Search for the cell housing the specified text and yield its (x, y) center coordinate. 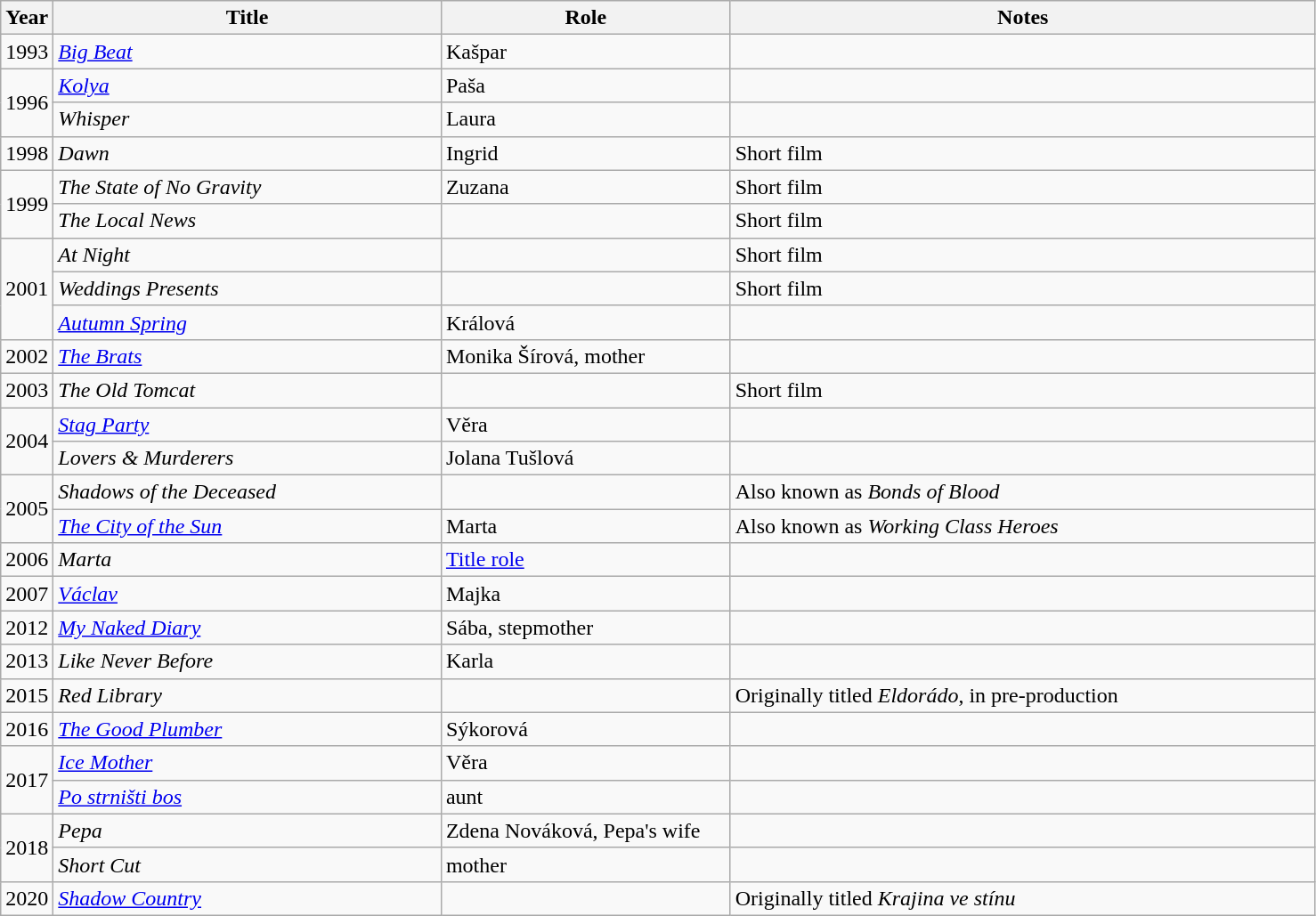
Zuzana (586, 187)
2003 (27, 390)
1999 (27, 204)
2015 (27, 695)
Role (586, 18)
Whisper (248, 119)
2006 (27, 560)
2012 (27, 628)
Originally titled Krajina ve stínu (1022, 898)
Title role (586, 560)
Pepa (248, 831)
Shadow Country (248, 898)
Year (27, 18)
Also known as Bonds of Blood (1022, 492)
2007 (27, 594)
1996 (27, 102)
Majka (586, 594)
2004 (27, 442)
Weddings Presents (248, 288)
1998 (27, 153)
Sýkorová (586, 729)
Sába, stepmother (586, 628)
The Local News (248, 221)
The Old Tomcat (248, 390)
Ice Mother (248, 763)
2016 (27, 729)
Paša (586, 85)
Big Beat (248, 52)
Short Cut (248, 864)
Like Never Before (248, 661)
Stag Party (248, 425)
Lovers & Murderers (248, 458)
Ingrid (586, 153)
Po strništi bos (248, 797)
Title (248, 18)
At Night (248, 255)
Autumn Spring (248, 322)
Jolana Tušlová (586, 458)
Zdena Nováková, Pepa's wife (586, 831)
The State of No Gravity (248, 187)
The City of the Sun (248, 526)
2018 (27, 847)
My Naked Diary (248, 628)
Laura (586, 119)
Notes (1022, 18)
2020 (27, 898)
mother (586, 864)
Monika Šírová, mother (586, 356)
Shadows of the Deceased (248, 492)
Red Library (248, 695)
Kolya (248, 85)
2005 (27, 509)
The Good Plumber (248, 729)
Václav (248, 594)
1993 (27, 52)
Also known as Working Class Heroes (1022, 526)
Dawn (248, 153)
Karla (586, 661)
The Brats (248, 356)
Králová (586, 322)
2002 (27, 356)
2017 (27, 780)
2001 (27, 288)
aunt (586, 797)
Kašpar (586, 52)
2013 (27, 661)
Originally titled Eldorádo, in pre-production (1022, 695)
